Extract the [x, y] coordinate from the center of the cell holding the provided text.  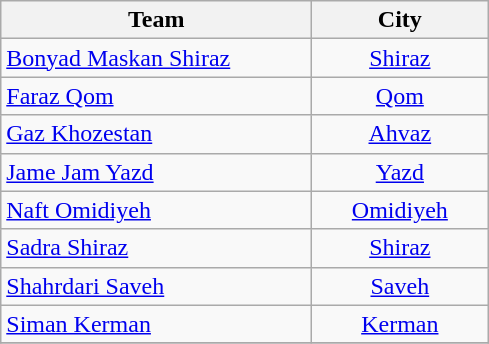
Team [156, 20]
Omidiyeh [400, 210]
Siman Kerman [156, 324]
Faraz Qom [156, 96]
Shahrdari Saveh [156, 286]
City [400, 20]
Jame Jam Yazd [156, 172]
Ahvaz [400, 134]
Sadra Shiraz [156, 248]
Yazd [400, 172]
Bonyad Maskan Shiraz [156, 58]
Naft Omidiyeh [156, 210]
Saveh [400, 286]
Gaz Khozestan [156, 134]
Qom [400, 96]
Kerman [400, 324]
